Extract the (X, Y) coordinate from the center of the cell holding the provided text.  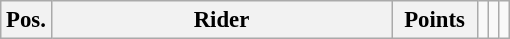
Pos. (26, 20)
Points (435, 20)
Rider (222, 20)
